Locate the cell with the specified text and output its [x, y] center coordinate. 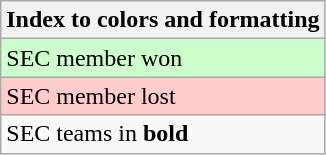
SEC member lost [163, 96]
Index to colors and formatting [163, 20]
SEC teams in bold [163, 134]
SEC member won [163, 58]
